Detect which cell encompasses the target text, then output its (x, y) center coordinate. 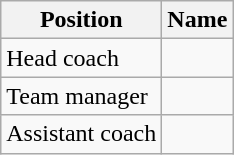
Position (82, 20)
Team manager (82, 96)
Head coach (82, 58)
Name (198, 20)
Assistant coach (82, 134)
